Return [x, y] of the center of cell containing provided text 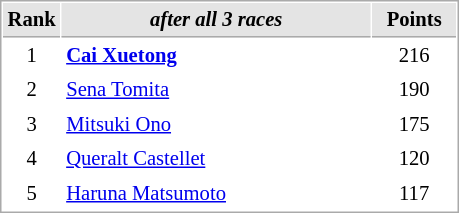
Rank [32, 20]
190 [414, 90]
175 [414, 124]
1 [32, 56]
117 [414, 194]
Points [414, 20]
after all 3 races [216, 20]
Queralt Castellet [216, 158]
5 [32, 194]
Cai Xuetong [216, 56]
Sena Tomita [216, 90]
216 [414, 56]
120 [414, 158]
2 [32, 90]
3 [32, 124]
Mitsuki Ono [216, 124]
4 [32, 158]
Haruna Matsumoto [216, 194]
